Provide the [x, y] coordinate of the cell's center where the given text is located.  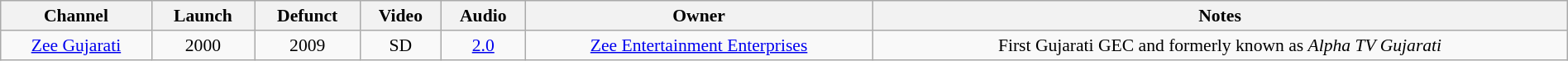
Video [400, 16]
Audio [483, 16]
2.0 [483, 45]
SD [400, 45]
2000 [203, 45]
2009 [308, 45]
Owner [698, 16]
Channel [76, 16]
Launch [203, 16]
Defunct [308, 16]
First Gujarati GEC and formerly known as Alpha TV Gujarati [1220, 45]
Notes [1220, 16]
Zee Gujarati [76, 45]
Zee Entertainment Enterprises [698, 45]
